Detect which cell encompasses the target text, then output its [X, Y] center coordinate. 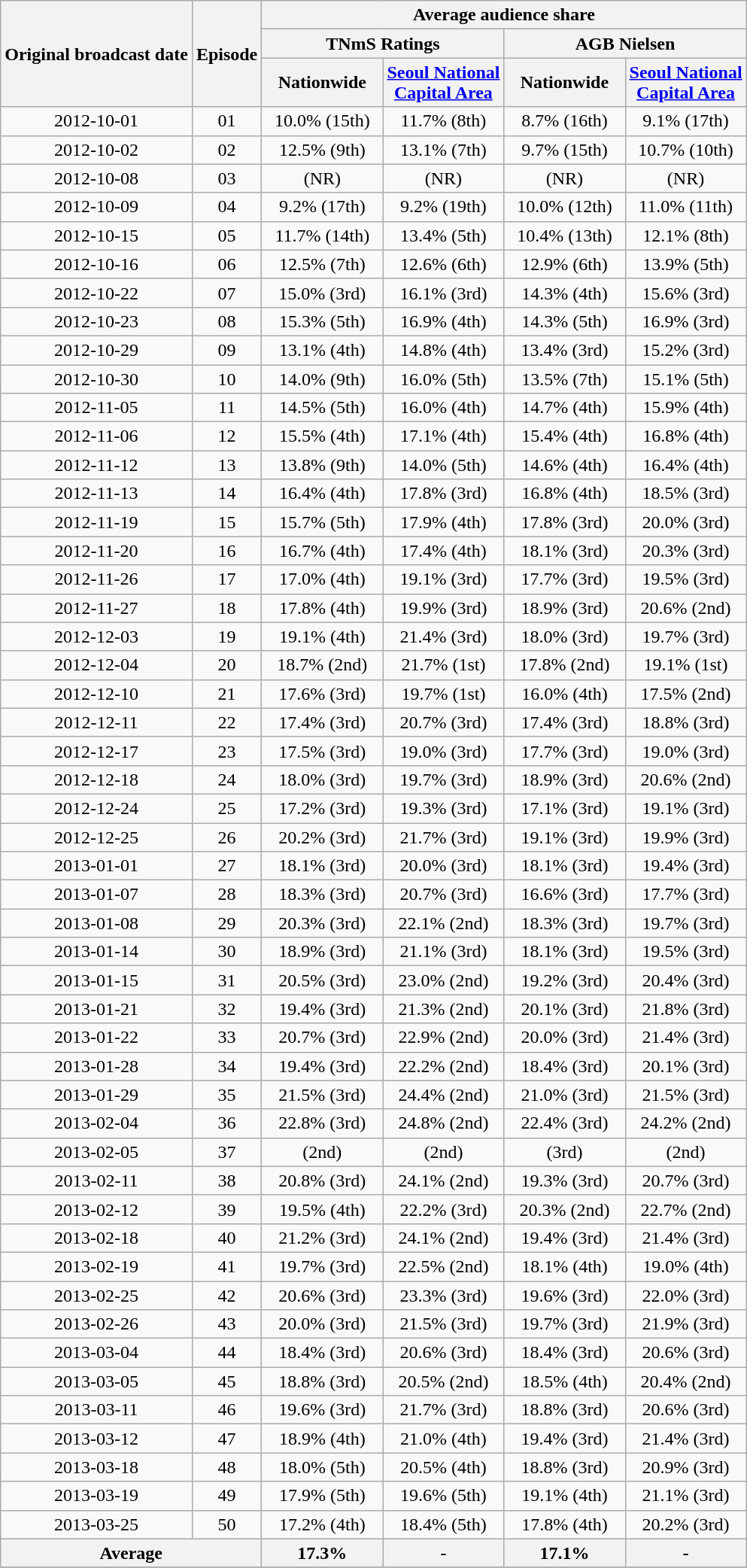
17.2% (3rd) [322, 808]
17.6% (3rd) [322, 694]
36 [226, 1123]
14 [226, 494]
11.0% (11th) [686, 207]
2013-01-15 [96, 980]
33 [226, 1038]
46 [226, 1410]
13.5% (7th) [564, 378]
28 [226, 895]
13.9% (5th) [686, 264]
22.4% (3rd) [564, 1123]
13.1% (7th) [444, 150]
2013-01-21 [96, 1009]
20.9% (3rd) [686, 1467]
22.0% (3rd) [686, 1295]
22 [226, 722]
22.8% (3rd) [322, 1123]
Original broadcast date [96, 54]
2012-10-09 [96, 207]
23 [226, 751]
2012-12-24 [96, 808]
16.9% (4th) [444, 321]
26 [226, 837]
22.7% (2nd) [686, 1209]
2012-11-13 [96, 494]
18.5% (4th) [564, 1381]
21.0% (3rd) [564, 1095]
2013-02-05 [96, 1152]
Episode [226, 54]
2012-12-03 [96, 637]
2012-10-23 [96, 321]
2013-03-11 [96, 1410]
23.0% (2nd) [444, 980]
27 [226, 866]
14.3% (4th) [564, 293]
42 [226, 1295]
02 [226, 150]
05 [226, 236]
9.7% (15th) [564, 150]
2012-10-30 [96, 378]
2012-10-02 [96, 150]
2012-10-22 [96, 293]
9.2% (19th) [444, 207]
30 [226, 952]
AGB Nielsen [625, 44]
45 [226, 1381]
17.5% (3rd) [322, 751]
18.1% (4th) [564, 1266]
2012-10-15 [96, 236]
17.2% (4th) [322, 1524]
24 [226, 779]
2013-02-12 [96, 1209]
21 [226, 694]
2012-11-20 [96, 551]
15.0% (3rd) [322, 293]
16.0% (5th) [444, 378]
17 [226, 579]
01 [226, 121]
32 [226, 1009]
2012-10-08 [96, 178]
24.2% (2nd) [686, 1123]
14.5% (5th) [322, 408]
19.6% (5th) [444, 1496]
08 [226, 321]
15.4% (4th) [564, 436]
17.9% (5th) [322, 1496]
14.8% (4th) [444, 350]
2012-11-26 [96, 579]
13.1% (4th) [322, 350]
20.4% (3rd) [686, 980]
10.0% (15th) [322, 121]
15.5% (4th) [322, 436]
16.9% (3rd) [686, 321]
22.1% (2nd) [444, 923]
03 [226, 178]
2013-02-11 [96, 1181]
Average [131, 1553]
2012-12-17 [96, 751]
41 [226, 1266]
19.2% (3rd) [564, 980]
18.7% (2nd) [322, 665]
2013-03-12 [96, 1439]
24.8% (2nd) [444, 1123]
21.2% (3rd) [322, 1238]
21.7% (1st) [444, 665]
44 [226, 1353]
17.5% (2nd) [686, 694]
9.2% (17th) [322, 207]
19.1% (1st) [686, 665]
2013-02-04 [96, 1123]
2012-12-04 [96, 665]
21.3% (2nd) [444, 1009]
15.2% (3rd) [686, 350]
10.0% (12th) [564, 207]
18.9% (4th) [322, 1439]
2012-11-12 [96, 465]
37 [226, 1152]
07 [226, 293]
17.4% (4th) [444, 551]
16.1% (3rd) [444, 293]
20.5% (4th) [444, 1467]
22.2% (2nd) [444, 1066]
11.7% (14th) [322, 236]
38 [226, 1181]
15.1% (5th) [686, 378]
20 [226, 665]
(3rd) [564, 1152]
2012-11-27 [96, 608]
2013-03-18 [96, 1467]
15.6% (3rd) [686, 293]
2012-10-16 [96, 264]
12 [226, 436]
Average audience share [504, 15]
24.4% (2nd) [444, 1095]
40 [226, 1238]
16 [226, 551]
9.1% (17th) [686, 121]
34 [226, 1066]
12.6% (6th) [444, 264]
14.0% (5th) [444, 465]
10 [226, 378]
2013-01-07 [96, 895]
2013-01-14 [96, 952]
15 [226, 522]
2013-03-05 [96, 1381]
11 [226, 408]
49 [226, 1496]
18.4% (5th) [444, 1524]
20.5% (2nd) [444, 1381]
39 [226, 1209]
14.7% (4th) [564, 408]
2013-01-28 [96, 1066]
2013-01-08 [96, 923]
13.4% (3rd) [564, 350]
09 [226, 350]
48 [226, 1467]
14.6% (4th) [564, 465]
18 [226, 608]
12.5% (7th) [322, 264]
13.8% (9th) [322, 465]
2012-11-19 [96, 522]
10.4% (13th) [564, 236]
10.7% (10th) [686, 150]
19.7% (1st) [444, 694]
16.7% (4th) [322, 551]
2012-10-29 [96, 350]
2013-01-29 [96, 1095]
2012-12-25 [96, 837]
11.7% (8th) [444, 121]
19 [226, 637]
50 [226, 1524]
47 [226, 1439]
12.9% (6th) [564, 264]
15.7% (5th) [322, 522]
04 [226, 207]
2013-01-01 [96, 866]
20.5% (3rd) [322, 980]
18.5% (3rd) [686, 494]
17.1% (4th) [444, 436]
18.0% (5th) [322, 1467]
06 [226, 264]
15.9% (4th) [686, 408]
2012-11-05 [96, 408]
19.0% (4th) [686, 1266]
22.9% (2nd) [444, 1038]
2012-12-10 [96, 694]
8.7% (16th) [564, 121]
35 [226, 1095]
12.5% (9th) [322, 150]
20.8% (3rd) [322, 1181]
21.0% (4th) [444, 1439]
19.5% (4th) [322, 1209]
43 [226, 1324]
2013-02-19 [96, 1266]
21.8% (3rd) [686, 1009]
23.3% (3rd) [444, 1295]
15.3% (5th) [322, 321]
2012-11-06 [96, 436]
2013-03-19 [96, 1496]
2013-02-26 [96, 1324]
2012-12-18 [96, 779]
2013-02-25 [96, 1295]
20.3% (2nd) [564, 1209]
22.5% (2nd) [444, 1266]
17.0% (4th) [322, 579]
2013-01-22 [96, 1038]
17.3% [322, 1553]
17.1% [564, 1553]
29 [226, 923]
21.9% (3rd) [686, 1324]
17.9% (4th) [444, 522]
2013-03-25 [96, 1524]
2013-03-04 [96, 1353]
17.8% (2nd) [564, 665]
22.2% (3rd) [444, 1209]
TNmS Ratings [383, 44]
14.0% (9th) [322, 378]
25 [226, 808]
17.1% (3rd) [564, 808]
2013-02-18 [96, 1238]
13.4% (5th) [444, 236]
13 [226, 465]
2012-12-11 [96, 722]
12.1% (8th) [686, 236]
16.6% (3rd) [564, 895]
31 [226, 980]
14.3% (5th) [564, 321]
2012-10-01 [96, 121]
20.4% (2nd) [686, 1381]
